Pinpoint the cell where the given text exists, returning its (x, y) midpoint coordinate. 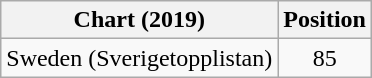
85 (325, 58)
Sweden (Sverigetopplistan) (140, 58)
Chart (2019) (140, 20)
Position (325, 20)
